Extract the [X, Y] coordinate from the center of the cell holding the provided text.  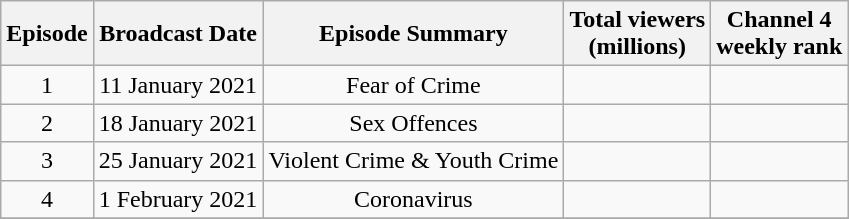
Sex Offences [414, 123]
Broadcast Date [178, 34]
Fear of Crime [414, 85]
2 [47, 123]
25 January 2021 [178, 161]
18 January 2021 [178, 123]
4 [47, 199]
1 [47, 85]
Channel 4weekly rank [780, 34]
3 [47, 161]
Coronavirus [414, 199]
Episode [47, 34]
1 February 2021 [178, 199]
11 January 2021 [178, 85]
Episode Summary [414, 34]
Total viewers(millions) [638, 34]
Violent Crime & Youth Crime [414, 161]
